Output the [X, Y] coordinate of the center of the cell containing the given text.  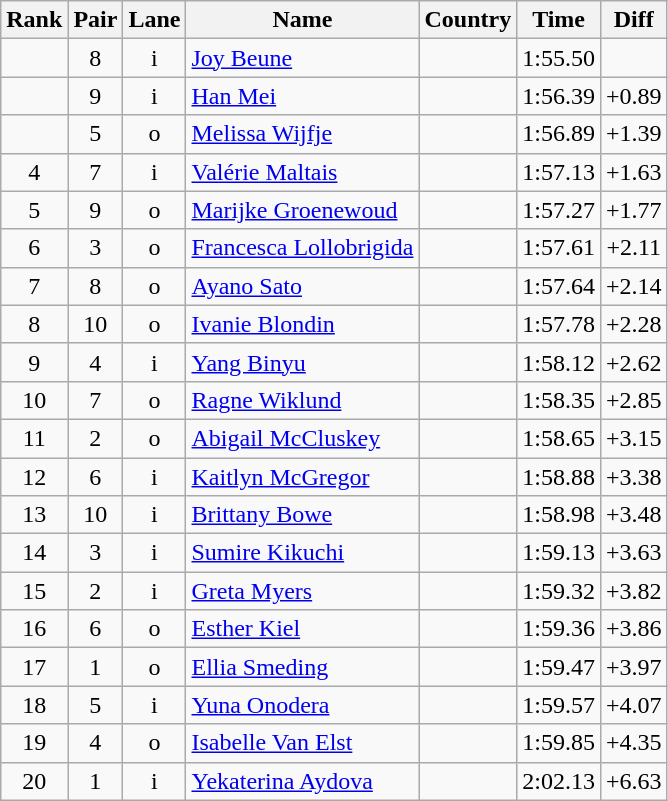
1:57.27 [559, 210]
Melissa Wijfje [302, 134]
+3.97 [634, 667]
Abigail McCluskey [302, 438]
Ellia Smeding [302, 667]
+4.35 [634, 743]
Brittany Bowe [302, 515]
+2.28 [634, 324]
Greta Myers [302, 591]
11 [34, 438]
14 [34, 553]
+3.82 [634, 591]
1:58.98 [559, 515]
+2.14 [634, 286]
Ragne Wiklund [302, 400]
18 [34, 705]
1:59.36 [559, 629]
Isabelle Van Elst [302, 743]
1:58.65 [559, 438]
Joy Beune [302, 58]
+2.62 [634, 362]
20 [34, 781]
+3.86 [634, 629]
1:59.47 [559, 667]
15 [34, 591]
1:57.78 [559, 324]
1:57.13 [559, 172]
2:02.13 [559, 781]
+4.07 [634, 705]
Lane [154, 20]
1:59.13 [559, 553]
Esther Kiel [302, 629]
+3.15 [634, 438]
Time [559, 20]
Marijke Groenewoud [302, 210]
+0.89 [634, 96]
1:57.61 [559, 248]
+2.11 [634, 248]
17 [34, 667]
Valérie Maltais [302, 172]
1:58.35 [559, 400]
1:56.89 [559, 134]
16 [34, 629]
Name [302, 20]
Diff [634, 20]
Yang Binyu [302, 362]
1:55.50 [559, 58]
+1.63 [634, 172]
+1.77 [634, 210]
1:59.85 [559, 743]
1:58.12 [559, 362]
Rank [34, 20]
Yekaterina Aydova [302, 781]
19 [34, 743]
Francesca Lollobrigida [302, 248]
Yuna Onodera [302, 705]
1:57.64 [559, 286]
1:59.32 [559, 591]
12 [34, 477]
1:59.57 [559, 705]
+6.63 [634, 781]
+1.39 [634, 134]
Pair [96, 20]
Han Mei [302, 96]
1:58.88 [559, 477]
+3.48 [634, 515]
Ayano Sato [302, 286]
Kaitlyn McGregor [302, 477]
+2.85 [634, 400]
1:56.39 [559, 96]
Ivanie Blondin [302, 324]
13 [34, 515]
Country [468, 20]
Sumire Kikuchi [302, 553]
+3.38 [634, 477]
+3.63 [634, 553]
